Return the (X, Y) coordinate for the center point of the cell that contains the specified text.  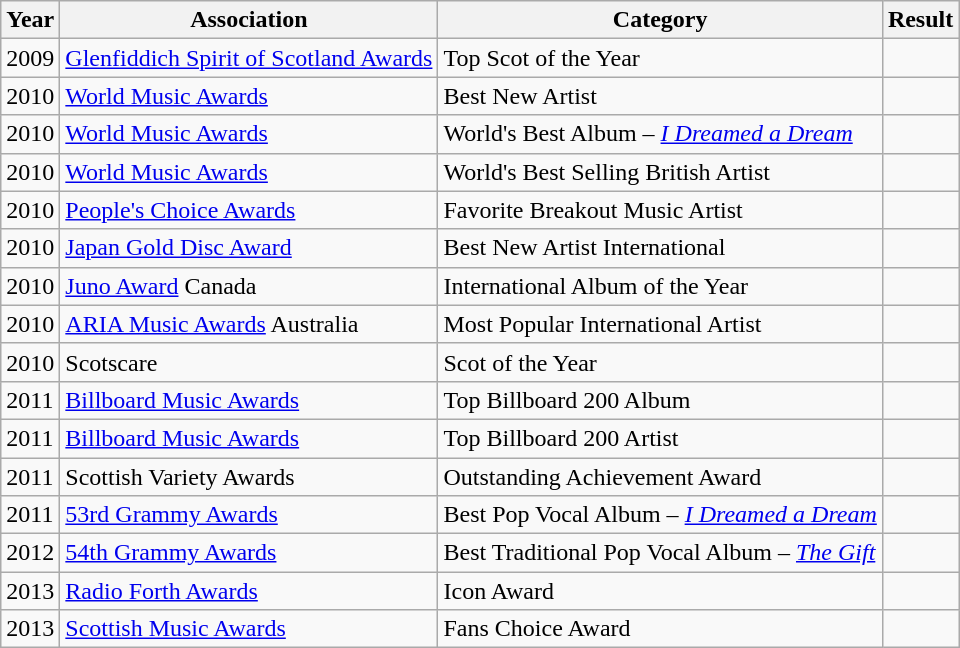
Top Billboard 200 Album (660, 400)
Top Scot of the Year (660, 58)
International Album of the Year (660, 286)
World's Best Selling British Artist (660, 172)
People's Choice Awards (249, 210)
Outstanding Achievement Award (660, 477)
Best New Artist (660, 96)
Favorite Breakout Music Artist (660, 210)
Scottish Music Awards (249, 629)
Radio Forth Awards (249, 591)
Year (30, 20)
Scot of the Year (660, 362)
World's Best Album – I Dreamed a Dream (660, 134)
Juno Award Canada (249, 286)
Most Popular International Artist (660, 324)
54th Grammy Awards (249, 553)
ARIA Music Awards Australia (249, 324)
Best Traditional Pop Vocal Album – The Gift (660, 553)
2009 (30, 58)
Best New Artist International (660, 248)
Result (920, 20)
Scottish Variety Awards (249, 477)
53rd Grammy Awards (249, 515)
Top Billboard 200 Artist (660, 438)
2012 (30, 553)
Category (660, 20)
Japan Gold Disc Award (249, 248)
Glenfiddich Spirit of Scotland Awards (249, 58)
Association (249, 20)
Fans Choice Award (660, 629)
Icon Award (660, 591)
Best Pop Vocal Album – I Dreamed a Dream (660, 515)
Scotscare (249, 362)
